Output the [x, y] coordinate of the center of the cell containing the given text.  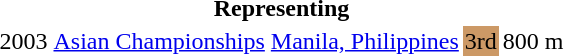
Manila, Philippines [364, 41]
3rd [480, 41]
Asian Championships [159, 41]
